From the cell containing the given text, extract its center point as [X, Y] coordinate. 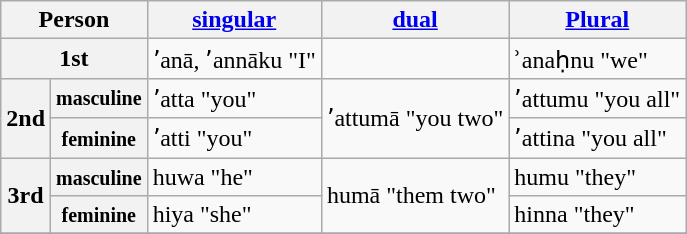
Plural [598, 20]
ʼattumu "you all" [598, 98]
huwa "he" [234, 177]
humu "they" [598, 177]
ʼatti "you" [234, 138]
ʼattumā "you two" [414, 118]
hiya "she" [234, 215]
singular [234, 20]
ʼatta "you" [234, 98]
Person [74, 20]
humā "them two" [414, 196]
2nd [26, 118]
3rd [26, 196]
dual [414, 20]
ʼanā, ʼannāku "I" [234, 59]
hinna "they" [598, 215]
ʾanaḥnu "we" [598, 59]
ʼattina "you all" [598, 138]
1st [74, 59]
